Find where the given text appears and provide that cell's center as (X, Y) coordinate. 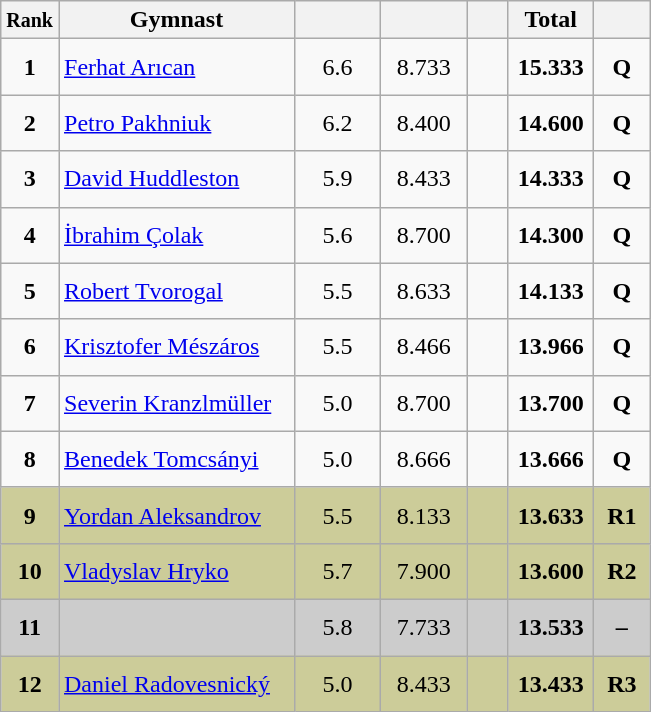
5.6 (338, 235)
5 (30, 291)
6 (30, 347)
Ferhat Arıcan (176, 67)
İbrahim Çolak (176, 235)
13.700 (551, 403)
13.433 (551, 684)
1 (30, 67)
Vladyslav Hryko (176, 571)
7 (30, 403)
Krisztofer Mészáros (176, 347)
8.133 (424, 515)
8.466 (424, 347)
Severin Kranzlmüller (176, 403)
Daniel Radovesnický (176, 684)
Rank (30, 20)
8 (30, 459)
13.533 (551, 627)
14.133 (551, 291)
6.6 (338, 67)
8.733 (424, 67)
5.7 (338, 571)
David Huddleston (176, 179)
Benedek Tomcsányi (176, 459)
14.600 (551, 123)
13.633 (551, 515)
8.633 (424, 291)
13.966 (551, 347)
– (622, 627)
Robert Tvorogal (176, 291)
13.666 (551, 459)
14.333 (551, 179)
2 (30, 123)
12 (30, 684)
14.300 (551, 235)
4 (30, 235)
R1 (622, 515)
10 (30, 571)
13.600 (551, 571)
5.8 (338, 627)
11 (30, 627)
Gymnast (176, 20)
5.9 (338, 179)
9 (30, 515)
3 (30, 179)
Total (551, 20)
R3 (622, 684)
8.400 (424, 123)
R2 (622, 571)
7.733 (424, 627)
15.333 (551, 67)
7.900 (424, 571)
Yordan Aleksandrov (176, 515)
6.2 (338, 123)
8.666 (424, 459)
Petro Pakhniuk (176, 123)
